Find where the given text appears and provide that cell's center as (x, y) coordinate. 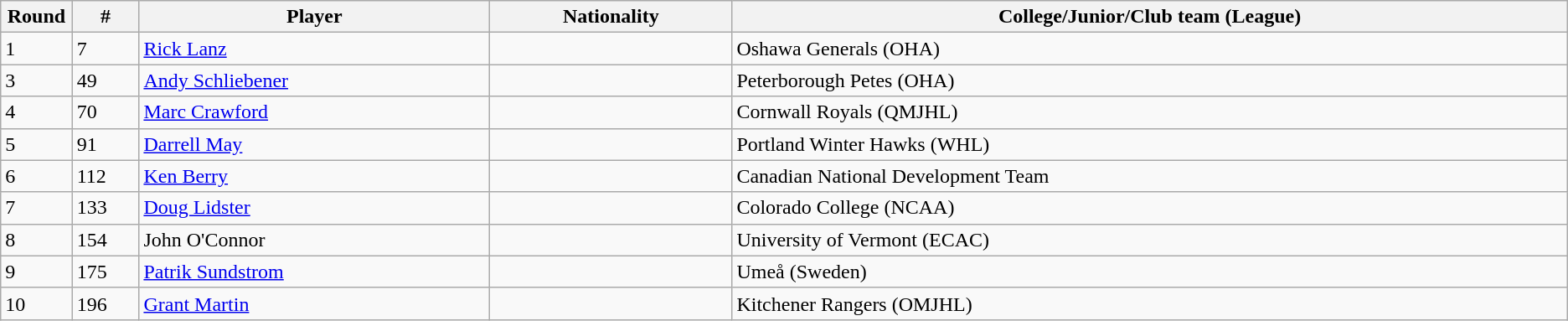
Oshawa Generals (OHA) (1149, 49)
University of Vermont (ECAC) (1149, 240)
Andy Schliebener (315, 80)
Darrell May (315, 144)
5 (37, 144)
133 (106, 208)
Ken Berry (315, 176)
8 (37, 240)
Nationality (611, 17)
Umeå (Sweden) (1149, 272)
Colorado College (NCAA) (1149, 208)
Peterborough Petes (OHA) (1149, 80)
Canadian National Development Team (1149, 176)
Rick Lanz (315, 49)
Player (315, 17)
Patrik Sundstrom (315, 272)
3 (37, 80)
10 (37, 303)
91 (106, 144)
Doug Lidster (315, 208)
Portland Winter Hawks (WHL) (1149, 144)
49 (106, 80)
Round (37, 17)
John O'Connor (315, 240)
9 (37, 272)
6 (37, 176)
Marc Crawford (315, 112)
70 (106, 112)
Grant Martin (315, 303)
College/Junior/Club team (League) (1149, 17)
Kitchener Rangers (OMJHL) (1149, 303)
# (106, 17)
4 (37, 112)
196 (106, 303)
Cornwall Royals (QMJHL) (1149, 112)
175 (106, 272)
112 (106, 176)
1 (37, 49)
154 (106, 240)
